For the text-containing cell, return its midpoint in (X, Y) coordinate format. 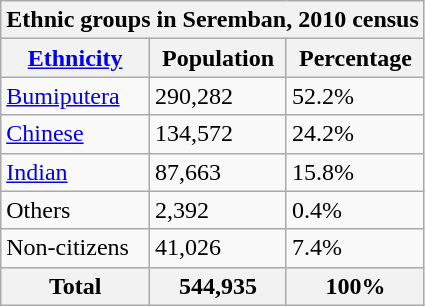
2,392 (218, 210)
24.2% (355, 134)
Non-citizens (76, 248)
Others (76, 210)
544,935 (218, 286)
Ethnic groups in Seremban, 2010 census (213, 20)
41,026 (218, 248)
Total (76, 286)
Bumiputera (76, 96)
7.4% (355, 248)
Indian (76, 172)
15.8% (355, 172)
100% (355, 286)
290,282 (218, 96)
87,663 (218, 172)
Ethnicity (76, 58)
0.4% (355, 210)
Percentage (355, 58)
134,572 (218, 134)
Chinese (76, 134)
52.2% (355, 96)
Population (218, 58)
